Output the (x, y) coordinate of the center of the cell containing the given text.  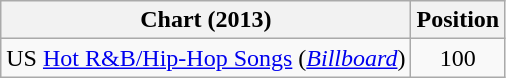
100 (458, 58)
Position (458, 20)
Chart (2013) (206, 20)
US Hot R&B/Hip-Hop Songs (Billboard) (206, 58)
